Provide the (X, Y) coordinate of the cell's center where the given text is located.  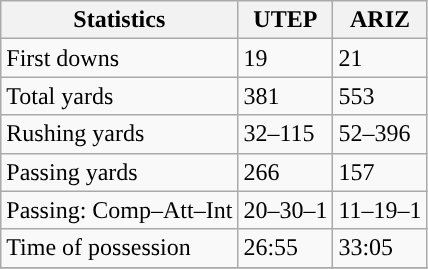
26:55 (286, 248)
Passing yards (120, 172)
21 (380, 58)
Time of possession (120, 248)
First downs (120, 58)
553 (380, 96)
20–30–1 (286, 210)
33:05 (380, 248)
Statistics (120, 20)
52–396 (380, 134)
Passing: Comp–Att–Int (120, 210)
11–19–1 (380, 210)
19 (286, 58)
157 (380, 172)
UTEP (286, 20)
32–115 (286, 134)
Total yards (120, 96)
266 (286, 172)
Rushing yards (120, 134)
381 (286, 96)
ARIZ (380, 20)
